Return (x, y) of the center of cell containing provided text 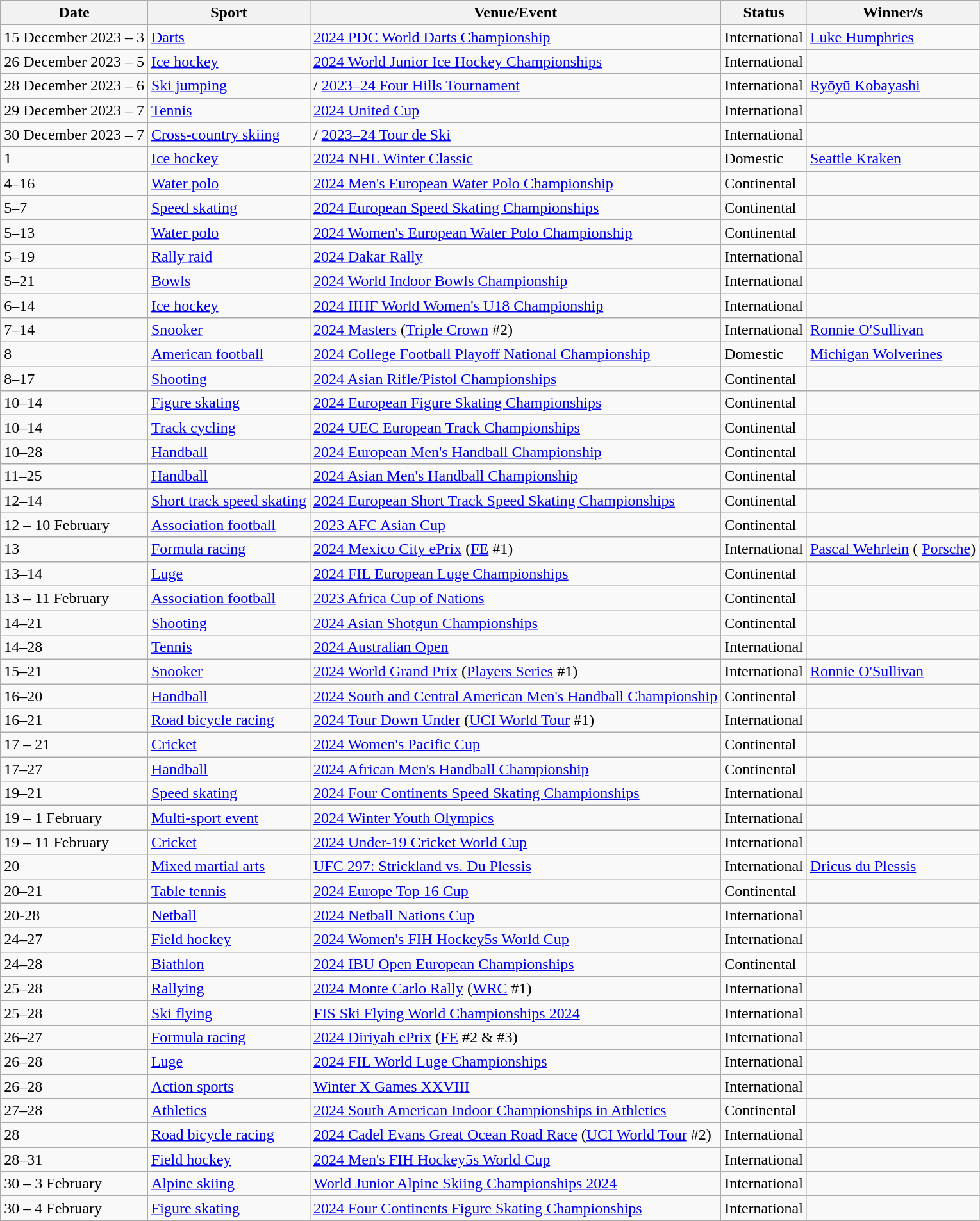
Multi-sport event (228, 818)
8–17 (74, 379)
2024 FIL European Luge Championships (515, 574)
2024 South American Indoor Championships in Athletics (515, 1111)
10–28 (74, 452)
Status (764, 13)
30 – 4 February (74, 1208)
2024 Asian Rifle/Pistol Championships (515, 379)
2024 Tour Down Under (UCI World Tour #1) (515, 720)
2024 FIL World Luge Championships (515, 1061)
12 – 10 February (74, 525)
Venue/Event (515, 13)
20–21 (74, 891)
28–31 (74, 1159)
12–14 (74, 501)
World Junior Alpine Skiing Championships 2024 (515, 1184)
2024 NHL Winter Classic (515, 159)
2024 South and Central American Men's Handball Championship (515, 695)
19 – 1 February (74, 818)
24–28 (74, 964)
2024 United Cup (515, 110)
2024 Europe Top 16 Cup (515, 891)
28 December 2023 – 6 (74, 86)
2024 Women's FIH Hockey5s World Cup (515, 940)
Short track speed skating (228, 501)
28 (74, 1135)
29 December 2023 – 7 (74, 110)
19–21 (74, 793)
2024 IIHF World Women's U18 Championship (515, 306)
Rally raid (228, 256)
2024 World Indoor Bowls Championship (515, 281)
6–14 (74, 306)
FIS Ski Flying World Championships 2024 (515, 1013)
7–14 (74, 330)
2024 Winter Youth Olympics (515, 818)
13–14 (74, 574)
2024 College Football Playoff National Championship (515, 354)
13 (74, 549)
2024 IBU Open European Championships (515, 964)
2024 Four Continents Figure Skating Championships (515, 1208)
15–21 (74, 671)
2024 Australian Open (515, 647)
26 December 2023 – 5 (74, 62)
2024 European Speed Skating Championships (515, 208)
2024 Men's FIH Hockey5s World Cup (515, 1159)
2024 Men's European Water Polo Championship (515, 183)
5–21 (74, 281)
2024 World Junior Ice Hockey Championships (515, 62)
4–16 (74, 183)
Rallying (228, 988)
2023 Africa Cup of Nations (515, 598)
2024 Asian Men's Handball Championship (515, 476)
UFC 297: Strickland vs. Du Plessis (515, 867)
2024 Diriyah ePrix (FE #2 & #3) (515, 1037)
2024 European Men's Handball Championship (515, 452)
2024 Cadel Evans Great Ocean Road Race (UCI World Tour #2) (515, 1135)
Seattle Kraken (892, 159)
2024 Dakar Rally (515, 256)
Track cycling (228, 428)
5–7 (74, 208)
/ 2023–24 Tour de Ski (515, 135)
26–27 (74, 1037)
20-28 (74, 915)
1 (74, 159)
2024 Netball Nations Cup (515, 915)
2024 World Grand Prix (Players Series #1) (515, 671)
16–20 (74, 695)
2024 Women's Pacific Cup (515, 745)
2023 AFC Asian Cup (515, 525)
Michigan Wolverines (892, 354)
Netball (228, 915)
Winter X Games XXVIII (515, 1086)
16–21 (74, 720)
Darts (228, 37)
27–28 (74, 1111)
2024 Under-19 Cricket World Cup (515, 842)
Pascal Wehrlein ( Porsche) (892, 549)
Mixed martial arts (228, 867)
Cross-country skiing (228, 135)
Alpine skiing (228, 1184)
2024 African Men's Handball Championship (515, 769)
5–13 (74, 232)
Table tennis (228, 891)
17 – 21 (74, 745)
14–21 (74, 622)
20 (74, 867)
13 – 11 February (74, 598)
30 December 2023 – 7 (74, 135)
2024 UEC European Track Championships (515, 428)
2024 Monte Carlo Rally (WRC #1) (515, 988)
Athletics (228, 1111)
American football (228, 354)
24–27 (74, 940)
2024 Mexico City ePrix (FE #1) (515, 549)
2024 PDC World Darts Championship (515, 37)
2024 Masters (Triple Crown #2) (515, 330)
19 – 11 February (74, 842)
15 December 2023 – 3 (74, 37)
5–19 (74, 256)
2024 European Short Track Speed Skating Championships (515, 501)
2024 Women's European Water Polo Championship (515, 232)
8 (74, 354)
Sport (228, 13)
11–25 (74, 476)
17–27 (74, 769)
Winner/s (892, 13)
2024 European Figure Skating Championships (515, 403)
Bowls (228, 281)
14–28 (74, 647)
Ski flying (228, 1013)
Ryōyū Kobayashi (892, 86)
/ 2023–24 Four Hills Tournament (515, 86)
Date (74, 13)
Dricus du Plessis (892, 867)
2024 Four Continents Speed Skating Championships (515, 793)
2024 Asian Shotgun Championships (515, 622)
30 – 3 February (74, 1184)
Luke Humphries (892, 37)
Biathlon (228, 964)
Action sports (228, 1086)
Ski jumping (228, 86)
